Find where the given text appears and provide that cell's center as (x, y) coordinate. 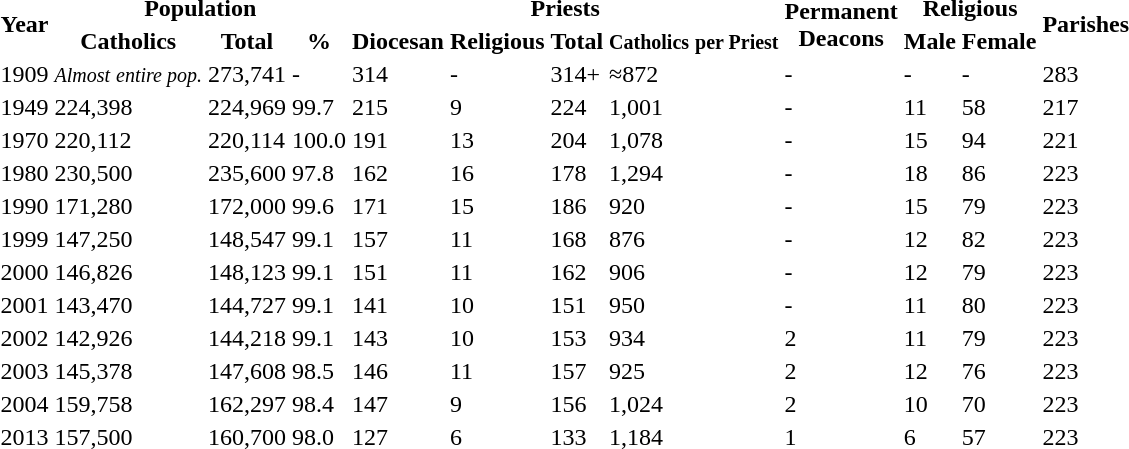
Male (930, 41)
100.0 (318, 140)
147,250 (128, 239)
168 (576, 239)
18 (930, 173)
144,727 (246, 305)
224,969 (246, 107)
146 (398, 371)
142,926 (128, 338)
314+ (576, 74)
97.8 (318, 173)
Catholics per Priest (694, 41)
224 (576, 107)
146,826 (128, 272)
98.5 (318, 371)
99.7 (318, 107)
76 (999, 371)
934 (694, 338)
98.4 (318, 404)
147,608 (246, 371)
% (318, 41)
94 (999, 140)
144,218 (246, 338)
147 (398, 404)
220,114 (246, 140)
58 (999, 107)
950 (694, 305)
Religious (497, 41)
273,741 (246, 74)
314 (398, 74)
224,398 (128, 107)
920 (694, 206)
906 (694, 272)
143,470 (128, 305)
159,758 (128, 404)
235,600 (246, 173)
148,547 (246, 239)
178 (576, 173)
215 (398, 107)
172,000 (246, 206)
1,078 (694, 140)
230,500 (128, 173)
156 (576, 404)
925 (694, 371)
86 (999, 173)
191 (398, 140)
80 (999, 305)
Catholics (128, 41)
13 (497, 140)
Diocesan (398, 41)
Female (999, 41)
876 (694, 239)
1,024 (694, 404)
145,378 (128, 371)
16 (497, 173)
220,112 (128, 140)
70 (999, 404)
171,280 (128, 206)
143 (398, 338)
186 (576, 206)
1,001 (694, 107)
153 (576, 338)
1,294 (694, 173)
82 (999, 239)
141 (398, 305)
162,297 (246, 404)
99.6 (318, 206)
171 (398, 206)
Almost entire pop. (128, 74)
148,123 (246, 272)
204 (576, 140)
≈872 (694, 74)
